Capture the cell that displays the provided text and extract its (X, Y) central coordinate. 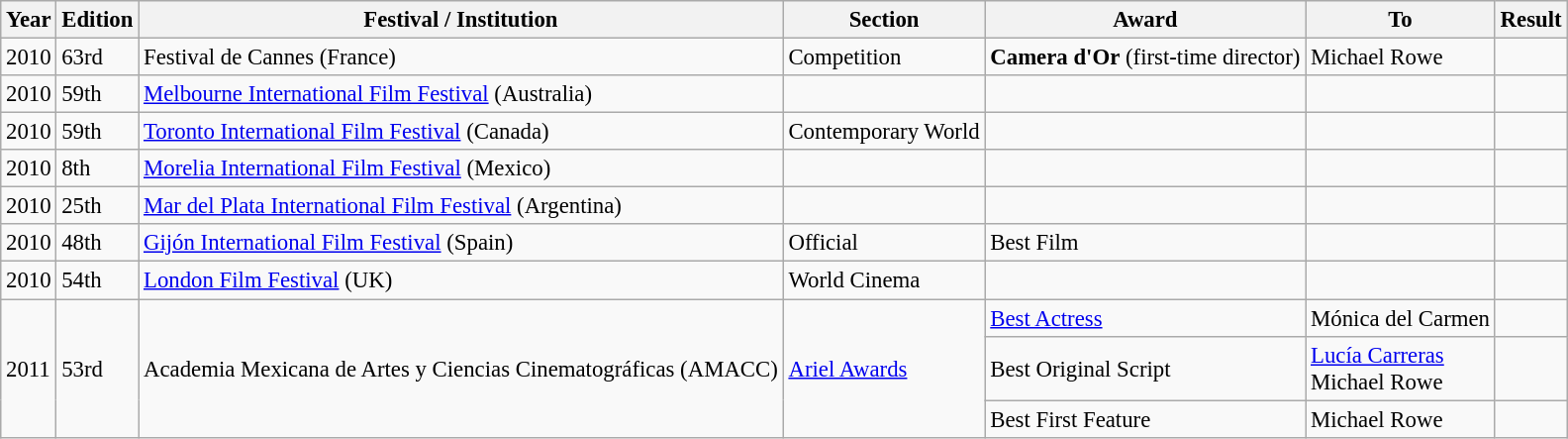
Academia Mexicana de Artes y Ciencias Cinematográficas (AMACC) (461, 369)
53rd (97, 369)
Result (1530, 20)
Best Original Script (1145, 369)
Festival / Institution (461, 20)
Lucía CarrerasMichael Rowe (1401, 369)
London Film Festival (UK) (461, 280)
Mónica del Carmen (1401, 318)
Melbourne International Film Festival (Australia) (461, 94)
Contemporary World (884, 132)
Ariel Awards (884, 369)
54th (97, 280)
2011 (29, 369)
World Cinema (884, 280)
Edition (97, 20)
Toronto International Film Festival (Canada) (461, 132)
Year (29, 20)
Morelia International Film Festival (Mexico) (461, 168)
Camera d'Or (first-time director) (1145, 57)
63rd (97, 57)
Section (884, 20)
Festival de Cannes (France) (461, 57)
8th (97, 168)
25th (97, 206)
Award (1145, 20)
Competition (884, 57)
Best First Feature (1145, 419)
Best Film (1145, 243)
Gijón International Film Festival (Spain) (461, 243)
Official (884, 243)
Mar del Plata International Film Festival (Argentina) (461, 206)
To (1401, 20)
Best Actress (1145, 318)
48th (97, 243)
